Output the [X, Y] coordinate of the center of the cell containing the given text.  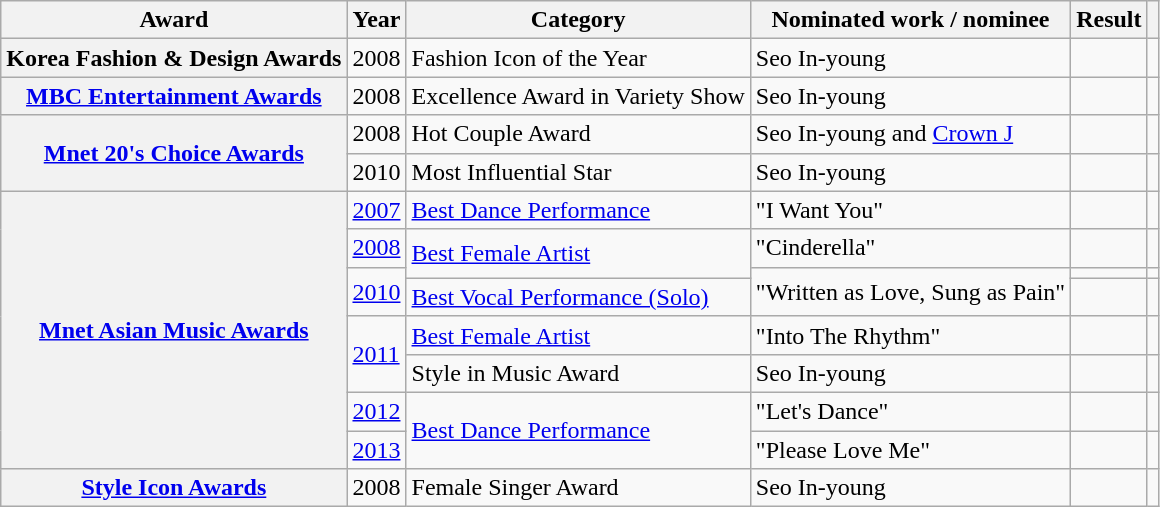
Mnet Asian Music Awards [174, 330]
Mnet 20's Choice Awards [174, 153]
"Cinderella" [910, 248]
2011 [376, 354]
Award [174, 20]
Category [578, 20]
Hot Couple Award [578, 134]
"Written as Love, Sung as Pain" [910, 292]
Fashion Icon of the Year [578, 58]
Seo In-young and Crown J [910, 134]
MBC Entertainment Awards [174, 96]
"Please Love Me" [910, 449]
"Let's Dance" [910, 411]
Style Icon Awards [174, 488]
Nominated work / nominee [910, 20]
Most Influential Star [578, 172]
"Into The Rhythm" [910, 335]
Best Vocal Performance (Solo) [578, 297]
Excellence Award in Variety Show [578, 96]
2012 [376, 411]
2013 [376, 449]
"I Want You" [910, 210]
Year [376, 20]
Result [1109, 20]
2007 [376, 210]
Korea Fashion & Design Awards [174, 58]
Female Singer Award [578, 488]
Style in Music Award [578, 373]
